Pinpoint the cell where the given text exists, returning its (X, Y) midpoint coordinate. 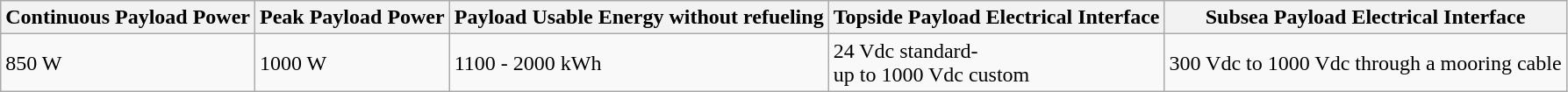
850 W (128, 63)
1000 W (353, 63)
Payload Usable Energy without refueling (639, 18)
Peak Payload Power (353, 18)
1100 - 2000 kWh (639, 63)
Continuous Payload Power (128, 18)
24 Vdc standard-up to 1000 Vdc custom (997, 63)
Topside Payload Electrical Interface (997, 18)
300 Vdc to 1000 Vdc through a mooring cable (1365, 63)
Subsea Payload Electrical Interface (1365, 18)
